Return (x, y) of the center of cell containing provided text 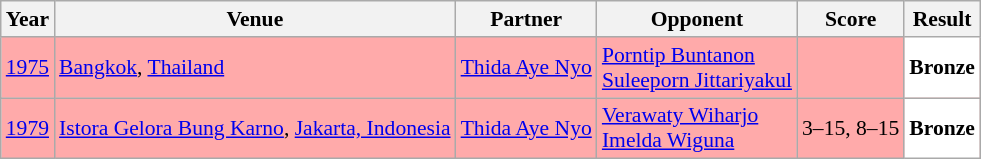
3–15, 8–15 (850, 128)
Opponent (697, 19)
Venue (255, 19)
Result (942, 19)
Verawaty Wiharjo Imelda Wiguna (697, 128)
1975 (28, 68)
Year (28, 19)
Bangkok, Thailand (255, 68)
Porntip Buntanon Suleeporn Jittariyakul (697, 68)
1979 (28, 128)
Partner (526, 19)
Istora Gelora Bung Karno, Jakarta, Indonesia (255, 128)
Score (850, 19)
